From the cell containing the given text, extract its center point as (X, Y) coordinate. 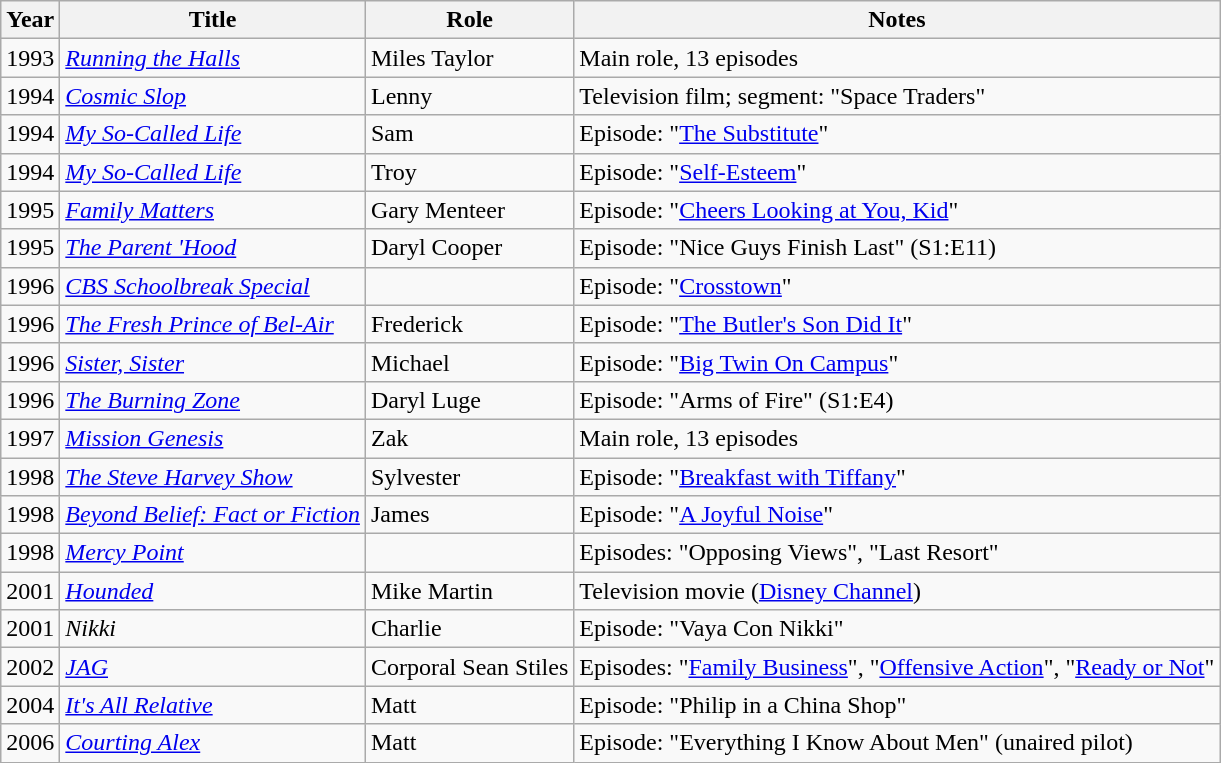
The Fresh Prince of Bel-Air (213, 324)
It's All Relative (213, 705)
James (469, 515)
1993 (30, 58)
2004 (30, 705)
Sam (469, 134)
Hounded (213, 591)
Television film; segment: "Space Traders" (897, 96)
Episode: "Arms of Fire" (S1:E4) (897, 400)
Episode: "The Butler's Son Did It" (897, 324)
Episode: "A Joyful Noise" (897, 515)
CBS Schoolbreak Special (213, 286)
Nikki (213, 629)
Mike Martin (469, 591)
Frederick (469, 324)
Courting Alex (213, 743)
Charlie (469, 629)
Daryl Cooper (469, 248)
Title (213, 20)
Beyond Belief: Fact or Fiction (213, 515)
Corporal Sean Stiles (469, 667)
Episodes: "Opposing Views", "Last Resort" (897, 553)
2006 (30, 743)
Troy (469, 172)
Running the Halls (213, 58)
Zak (469, 438)
Daryl Luge (469, 400)
Episode: "Big Twin On Campus" (897, 362)
Michael (469, 362)
Sylvester (469, 477)
Year (30, 20)
Episode: "Nice Guys Finish Last" (S1:E11) (897, 248)
Gary Menteer (469, 210)
Lenny (469, 96)
The Steve Harvey Show (213, 477)
Episode: "Cheers Looking at You, Kid" (897, 210)
Mercy Point (213, 553)
Episodes: "Family Business", "Offensive Action", "Ready or Not" (897, 667)
The Parent 'Hood (213, 248)
1997 (30, 438)
The Burning Zone (213, 400)
Episode: "Vaya Con Nikki" (897, 629)
2002 (30, 667)
Episode: "Self-Esteem" (897, 172)
Episode: "Breakfast with Tiffany" (897, 477)
Role (469, 20)
JAG (213, 667)
Cosmic Slop (213, 96)
Episode: "The Substitute" (897, 134)
Miles Taylor (469, 58)
Episode: "Crosstown" (897, 286)
Mission Genesis (213, 438)
Episode: "Philip in a China Shop" (897, 705)
Notes (897, 20)
Family Matters (213, 210)
Episode: "Everything I Know About Men" (unaired pilot) (897, 743)
Sister, Sister (213, 362)
Television movie (Disney Channel) (897, 591)
